Find where the given text appears and provide that cell's center as [x, y] coordinate. 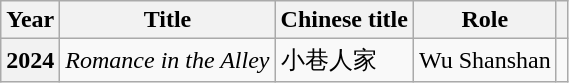
Title [168, 20]
Romance in the Alley [168, 60]
Chinese title [344, 20]
Wu Shanshan [484, 60]
Role [484, 20]
2024 [30, 60]
Year [30, 20]
小巷人家 [344, 60]
